Locate the cell with the specified text and output its (X, Y) center coordinate. 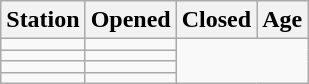
Age (282, 20)
Station (43, 20)
Closed (216, 20)
Opened (130, 20)
